Search for the cell housing the specified text and yield its (x, y) center coordinate. 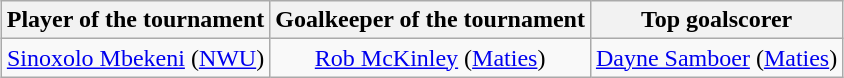
Rob McKinley (Maties) (430, 58)
Dayne Samboer (Maties) (716, 58)
Player of the tournament (136, 20)
Sinoxolo Mbekeni (NWU) (136, 58)
Goalkeeper of the tournament (430, 20)
Top goalscorer (716, 20)
